Output the [x, y] coordinate of the center of the cell containing the given text.  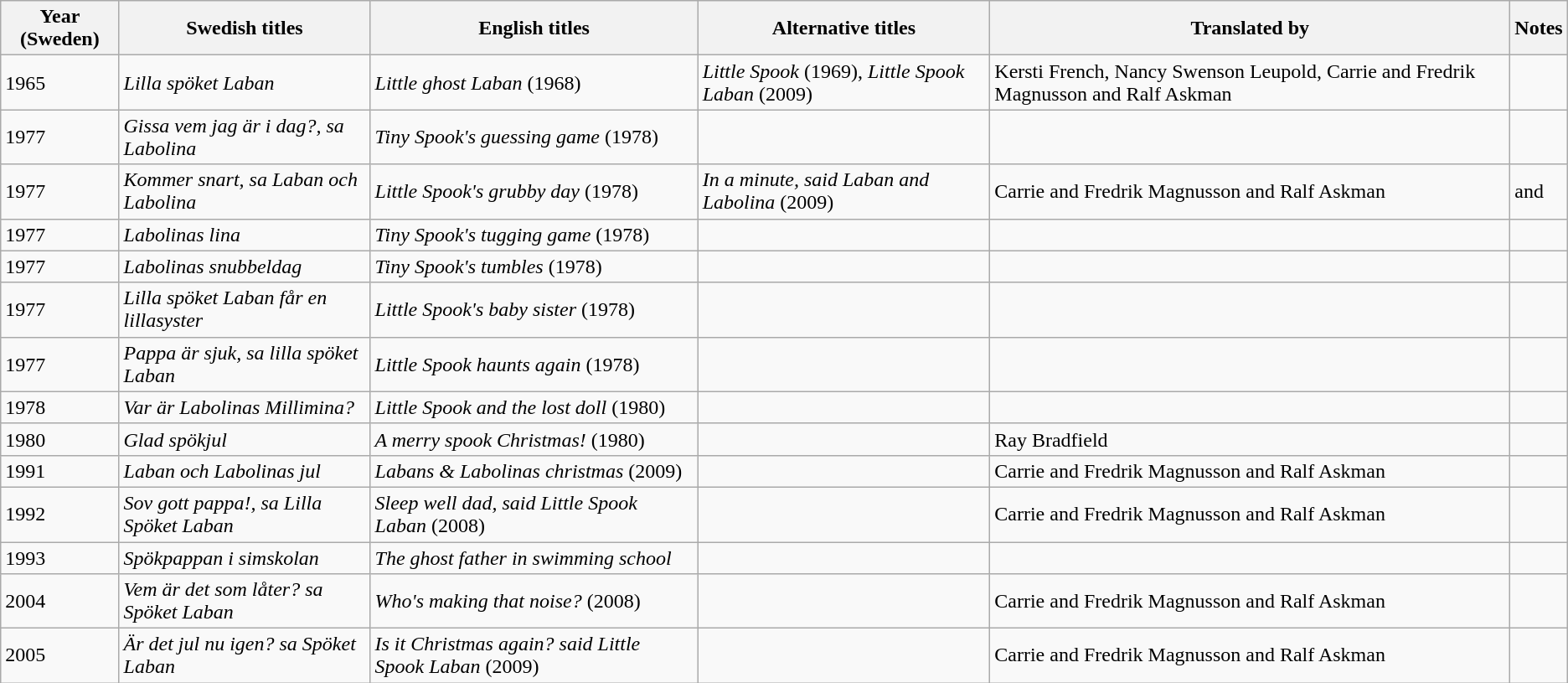
1980 [60, 439]
In a minute, said Laban and Labolina (2009) [844, 191]
Glad spökjul [245, 439]
2005 [60, 655]
Tiny Spook's guessing game (1978) [534, 137]
Labolinas snubbeldag [245, 266]
1992 [60, 515]
Little Spook (1969), Little Spook Laban (2009) [844, 82]
and [1539, 191]
Little Spook's grubby day (1978) [534, 191]
English titles [534, 28]
Lilla spöket Laban [245, 82]
Sleep well dad, said Little Spook Laban (2008) [534, 515]
Little Spook's baby sister (1978) [534, 310]
Var är Labolinas Millimina? [245, 407]
Gissa vem jag är i dag?, sa Labolina [245, 137]
Who's making that noise? (2008) [534, 602]
Alternative titles [844, 28]
Labans & Labolinas christmas (2009) [534, 471]
Vem är det som låter? sa Spöket Laban [245, 602]
Kersti French, Nancy Swenson Leupold, Carrie and Fredrik Magnusson and Ralf Askman [1250, 82]
Translated by [1250, 28]
The ghost father in swimming school [534, 557]
2004 [60, 602]
1991 [60, 471]
Lilla spöket Laban får en lillasyster [245, 310]
Är det jul nu igen? sa Spöket Laban [245, 655]
Tiny Spook's tumbles (1978) [534, 266]
Swedish titles [245, 28]
Laban och Labolinas jul [245, 471]
Ray Bradfield [1250, 439]
1993 [60, 557]
Year (Sweden) [60, 28]
Sov gott pappa!, sa Lilla Spöket Laban [245, 515]
Pappa är sjuk, sa lilla spöket Laban [245, 364]
Spökpappan i simskolan [245, 557]
Kommer snart, sa Laban och Labolina [245, 191]
1978 [60, 407]
Labolinas lina [245, 235]
Little Spook and the lost doll (1980) [534, 407]
A merry spook Christmas! (1980) [534, 439]
Is it Christmas again? said Little Spook Laban (2009) [534, 655]
Little ghost Laban (1968) [534, 82]
1965 [60, 82]
Little Spook haunts again (1978) [534, 364]
Tiny Spook's tugging game (1978) [534, 235]
Notes [1539, 28]
